Return (x, y) of the center of cell containing provided text 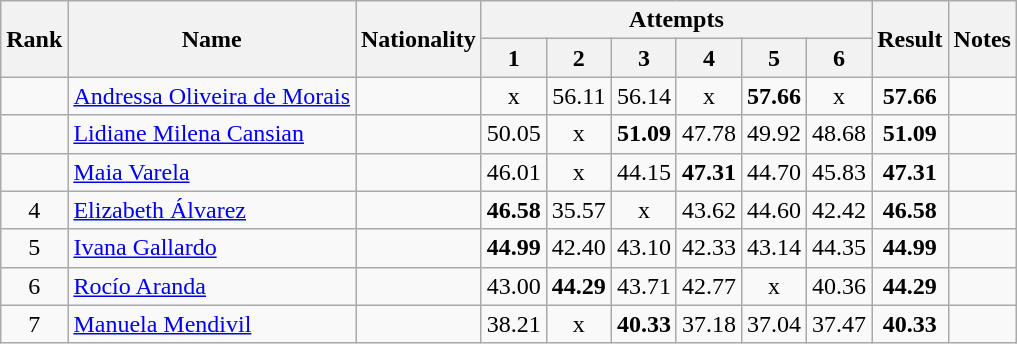
40.36 (840, 286)
Result (910, 39)
Notes (982, 39)
42.42 (840, 210)
Andressa Oliveira de Morais (212, 96)
45.83 (840, 172)
43.62 (708, 210)
56.11 (578, 96)
48.68 (840, 134)
Elizabeth Álvarez (212, 210)
Rank (34, 39)
38.21 (514, 324)
Maia Varela (212, 172)
Lidiane Milena Cansian (212, 134)
43.71 (644, 286)
Ivana Gallardo (212, 248)
37.04 (774, 324)
50.05 (514, 134)
43.00 (514, 286)
44.15 (644, 172)
1 (514, 58)
37.47 (840, 324)
43.14 (774, 248)
Manuela Mendivil (212, 324)
42.40 (578, 248)
42.33 (708, 248)
Name (212, 39)
Nationality (419, 39)
37.18 (708, 324)
43.10 (644, 248)
49.92 (774, 134)
Rocío Aranda (212, 286)
47.78 (708, 134)
56.14 (644, 96)
44.70 (774, 172)
46.01 (514, 172)
2 (578, 58)
44.35 (840, 248)
7 (34, 324)
35.57 (578, 210)
42.77 (708, 286)
3 (644, 58)
44.60 (774, 210)
Attempts (676, 20)
